From the cell containing the given text, extract its center point as (X, Y) coordinate. 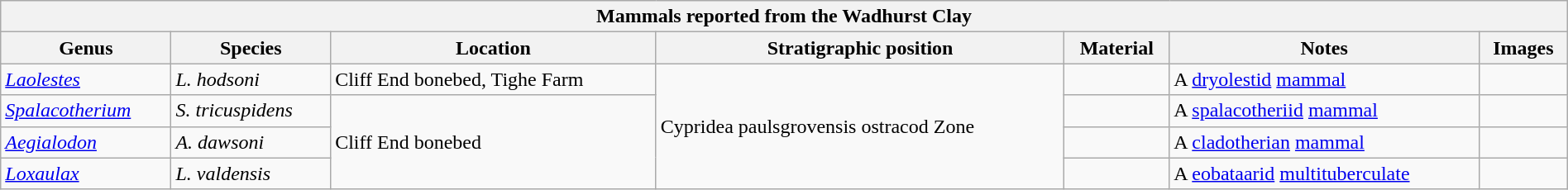
L. hodsoni (251, 79)
A dryolestid mammal (1325, 79)
Aegialodon (86, 142)
A eobataarid multituberculate (1325, 173)
Spalacotherium (86, 111)
Mammals reported from the Wadhurst Clay (784, 17)
Laolestes (86, 79)
Location (494, 48)
Genus (86, 48)
Images (1523, 48)
L. valdensis (251, 173)
Cliff End bonebed, Tighe Farm (494, 79)
Notes (1325, 48)
Loxaulax (86, 173)
A spalacotheriid mammal (1325, 111)
A cladotherian mammal (1325, 142)
Species (251, 48)
S. tricuspidens (251, 111)
A. dawsoni (251, 142)
Cypridea paulsgrovensis ostracod Zone (860, 126)
Stratigraphic position (860, 48)
Material (1116, 48)
Cliff End bonebed (494, 142)
